Detect which cell encompasses the target text, then output its (x, y) center coordinate. 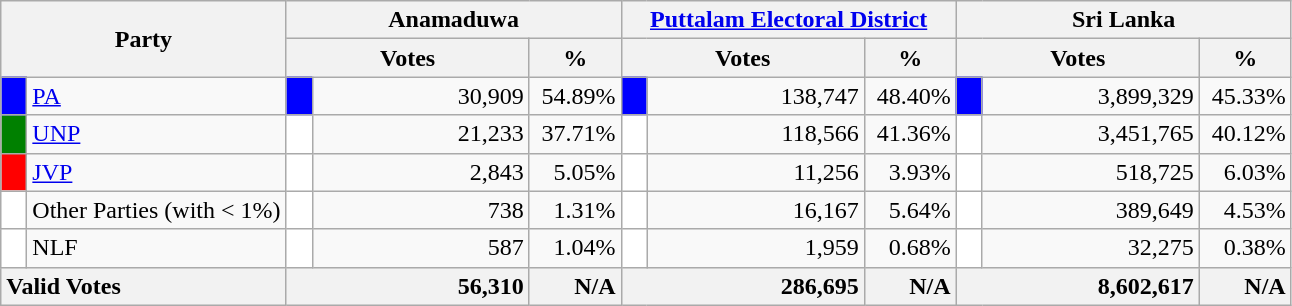
286,695 (742, 286)
587 (420, 248)
UNP (156, 134)
Anamaduwa (454, 20)
32,275 (1090, 248)
518,725 (1090, 172)
Other Parties (with < 1%) (156, 210)
1,959 (756, 248)
Party (144, 39)
41.36% (910, 134)
Sri Lanka (1124, 20)
PA (156, 96)
56,310 (408, 286)
5.64% (910, 210)
5.05% (575, 172)
16,167 (756, 210)
4.53% (1245, 210)
1.31% (575, 210)
37.71% (575, 134)
45.33% (1245, 96)
Valid Votes (144, 286)
738 (420, 210)
48.40% (910, 96)
6.03% (1245, 172)
54.89% (575, 96)
3,899,329 (1090, 96)
389,649 (1090, 210)
Puttalam Electoral District (788, 20)
JVP (156, 172)
11,256 (756, 172)
3,451,765 (1090, 134)
30,909 (420, 96)
2,843 (420, 172)
1.04% (575, 248)
NLF (156, 248)
0.68% (910, 248)
138,747 (756, 96)
0.38% (1245, 248)
40.12% (1245, 134)
8,602,617 (1078, 286)
3.93% (910, 172)
21,233 (420, 134)
118,566 (756, 134)
